Determine the [x, y] coordinate at the center of the cell enclosing the given text.  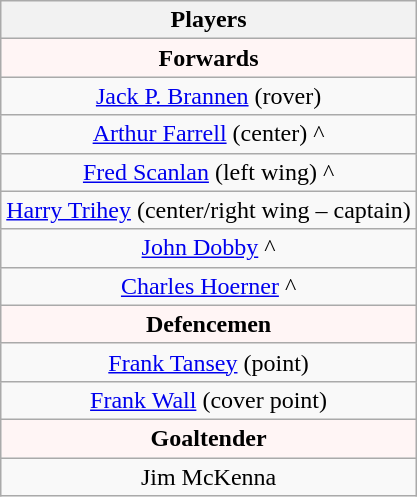
John Dobby ^ [209, 248]
Frank Wall (cover point) [209, 400]
Harry Trihey (center/right wing – captain) [209, 210]
Charles Hoerner ^ [209, 286]
Goaltender [209, 438]
Forwards [209, 58]
Frank Tansey (point) [209, 362]
Jack P. Brannen (rover) [209, 96]
Fred Scanlan (left wing) ^ [209, 172]
Arthur Farrell (center) ^ [209, 134]
Players [209, 20]
Defencemen [209, 324]
Jim McKenna [209, 477]
